From the cell containing the given text, extract its center point as (x, y) coordinate. 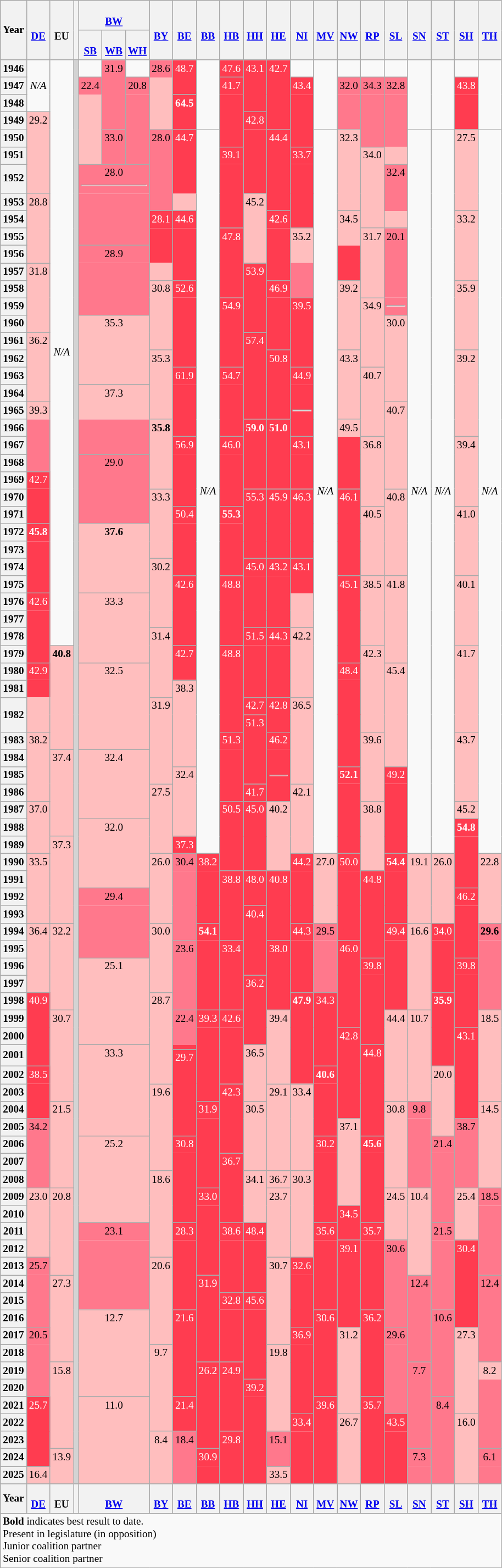
20.0 (443, 1101)
2025 (14, 1475)
2014 (14, 1283)
2024 (14, 1458)
6.1 (490, 1458)
46.1 (349, 498)
46.3 (302, 498)
1957 (14, 271)
32.5 (114, 705)
1992 (14, 897)
1961 (14, 341)
34.1 (255, 1197)
33.7 (302, 155)
43.3 (349, 385)
2008 (14, 1179)
38.7 (466, 1127)
1998 (14, 1001)
10.4 (420, 1231)
42.1 (302, 819)
37.1 (349, 1162)
WB (114, 45)
20.1 (395, 237)
50.8 (278, 358)
54.1 (208, 932)
23.6 (185, 949)
2011 (14, 1231)
52.1 (349, 775)
2009 (14, 1197)
1964 (14, 393)
36.4 (38, 958)
1973 (14, 550)
WH (137, 45)
47.9 (302, 1001)
24.5 (395, 1214)
1996 (14, 966)
1981 (14, 689)
1968 (14, 463)
1985 (14, 775)
40.4 (255, 914)
1965 (14, 410)
8.2 (490, 1371)
2007 (14, 1162)
50.5 (232, 810)
40.9 (38, 1001)
1970 (14, 498)
2005 (14, 1127)
40.6 (325, 1075)
26.2 (208, 1371)
1967 (14, 446)
1976 (14, 602)
43.8 (466, 86)
9.8 (420, 1110)
20.6 (161, 1301)
13.9 (62, 1466)
16.6 (420, 966)
19.6 (161, 1127)
2023 (14, 1440)
1999 (14, 1019)
35.2 (302, 245)
1971 (14, 515)
1984 (14, 758)
2015 (14, 1301)
38.0 (278, 949)
1956 (14, 254)
10.6 (443, 1319)
1959 (14, 307)
37.0 (38, 827)
2013 (14, 1266)
47.6 (232, 69)
2003 (14, 1092)
54.7 (232, 376)
38.6 (232, 1231)
28.6 (161, 69)
1997 (14, 984)
54.4 (395, 862)
49.2 (395, 775)
9.7 (161, 1388)
2019 (14, 1371)
2012 (14, 1249)
1966 (14, 428)
1994 (14, 932)
37.6 (114, 558)
36.9 (302, 1336)
51.5 (255, 637)
11.0 (114, 1440)
51.0 (278, 428)
43.2 (278, 567)
2001 (14, 1055)
20.5 (38, 1336)
1963 (14, 376)
29.5 (325, 932)
54.8 (466, 827)
23.0 (38, 1223)
28.1 (161, 219)
1975 (14, 585)
25.1 (114, 1001)
31.8 (38, 298)
18.6 (161, 1214)
1977 (14, 619)
1962 (14, 358)
1980 (14, 671)
15.8 (62, 1405)
1969 (14, 480)
31.7 (372, 263)
21.6 (185, 1319)
10.7 (420, 1055)
28.8 (38, 229)
28.3 (185, 1231)
43.7 (466, 767)
42.2 (302, 663)
2018 (14, 1353)
14.5 (490, 1144)
1948 (14, 103)
39.5 (302, 307)
15.1 (278, 1448)
32.3 (349, 170)
1991 (14, 880)
50.4 (185, 515)
18.4 (185, 1440)
24.9 (232, 1371)
1952 (14, 179)
25.2 (114, 1179)
29.2 (38, 153)
34.9 (372, 333)
7.3 (420, 1458)
SB (90, 45)
50.0 (349, 862)
35.6 (325, 1231)
35.8 (161, 454)
36.8 (372, 471)
53.9 (255, 271)
45.9 (278, 498)
44.7 (185, 138)
49.4 (395, 932)
28.9 (114, 254)
48.7 (185, 77)
59.0 (255, 428)
1983 (14, 741)
1951 (14, 155)
30.9 (208, 1458)
23.7 (278, 1223)
41.8 (395, 619)
40.2 (278, 836)
29.0 (114, 463)
2017 (14, 1336)
32.6 (302, 1266)
43.4 (302, 86)
38.3 (185, 723)
45.4 (395, 714)
2002 (14, 1075)
Bold indicates best result to date. Present in legislature (in opposition) Junior coalition partner Senior coalition partner (251, 1541)
48.0 (255, 888)
1989 (14, 845)
26.7 (349, 1448)
23.1 (114, 1231)
1954 (14, 219)
42.9 (38, 671)
2000 (14, 1036)
1986 (14, 793)
34.2 (38, 1127)
45.1 (349, 585)
44.2 (302, 862)
27.0 (325, 888)
30.3 (302, 1214)
1972 (14, 532)
28.7 (161, 1038)
52.6 (185, 289)
1990 (14, 862)
1978 (14, 637)
1950 (14, 138)
2016 (14, 1319)
1995 (14, 949)
32.2 (62, 966)
31.4 (161, 663)
49.5 (349, 428)
1979 (14, 654)
7.7 (420, 1371)
40.5 (372, 541)
37.4 (62, 792)
1953 (14, 202)
44.6 (185, 219)
1946 (14, 69)
1982 (14, 714)
16.4 (38, 1475)
29.7 (185, 1058)
2006 (14, 1144)
54.9 (232, 307)
2020 (14, 1388)
47.8 (232, 237)
41.0 (466, 541)
1987 (14, 810)
31.2 (349, 1370)
46.9 (278, 289)
1955 (14, 237)
29.1 (278, 1127)
61.9 (185, 376)
1960 (14, 324)
2010 (14, 1214)
57.4 (255, 341)
1974 (14, 567)
1988 (14, 827)
29.4 (114, 897)
12.7 (114, 1353)
40.1 (466, 611)
29.8 (232, 1440)
44.9 (302, 376)
2022 (14, 1422)
56.9 (185, 446)
25.4 (466, 1214)
45.8 (38, 532)
1949 (14, 121)
1958 (14, 289)
2021 (14, 1405)
30.5 (255, 1136)
2004 (14, 1110)
19.1 (420, 888)
19.8 (278, 1388)
16.0 (466, 1448)
64.5 (185, 112)
33.2 (466, 245)
1993 (14, 914)
22.8 (490, 888)
1947 (14, 86)
43.5 (395, 1422)
